Identify which cell holds the provided text, then report its (X, Y) central coordinate. 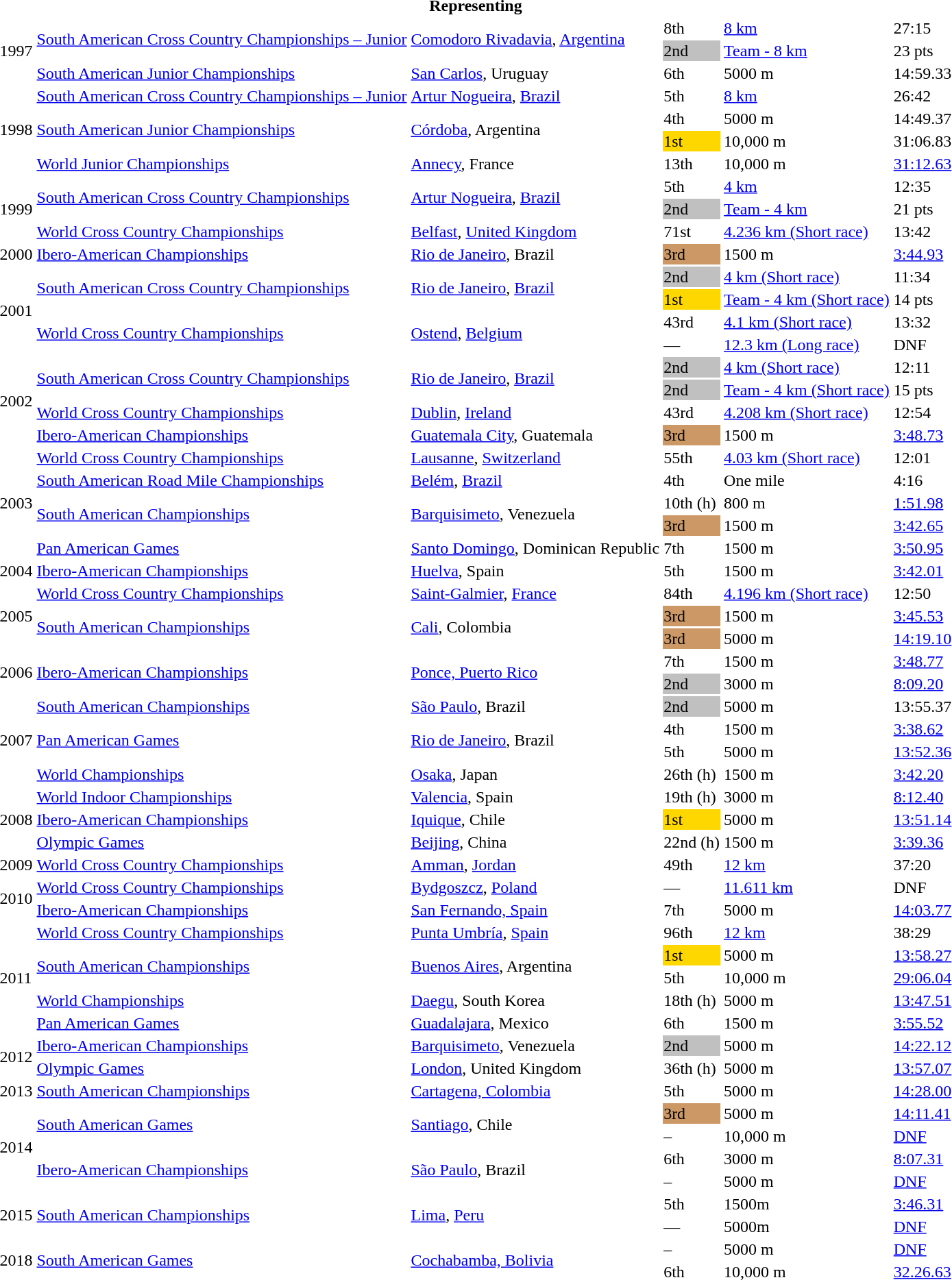
Comodoro Rivadavia, Argentina (535, 40)
1500m (807, 1204)
South American Games (222, 1125)
Huelva, Spain (535, 571)
Santiago, Chile (535, 1125)
Ponce, Puerto Rico (535, 673)
11.611 km (807, 887)
4 km (807, 186)
San Fernando, Spain (535, 910)
22nd (h) (692, 842)
800 m (807, 503)
4.03 km (Short race) (807, 458)
One mile (807, 480)
World Junior Championships (222, 164)
Guadalajara, Mexico (535, 1023)
12.3 km (Long race) (807, 345)
London, United Kingdom (535, 1068)
Iquique, Chile (535, 820)
Team - 8 km (807, 51)
Team - 4 km (807, 209)
19th (h) (692, 797)
Lima, Peru (535, 1216)
26th (h) (692, 774)
Amman, Jordan (535, 865)
10th (h) (692, 503)
4.208 km (Short race) (807, 413)
World Indoor Championships (222, 797)
San Carlos, Uruguay (535, 73)
Cali, Colombia (535, 628)
Beijing, China (535, 842)
Belfast, United Kingdom (535, 232)
71st (692, 232)
18th (h) (692, 1000)
Buenos Aires, Argentina (535, 966)
Annecy, France (535, 164)
8th (692, 28)
84th (692, 593)
4.1 km (Short race) (807, 322)
4.236 km (Short race) (807, 232)
Córdoba, Argentina (535, 130)
Saint-Galmier, France (535, 593)
Osaka, Japan (535, 774)
Dublin, Ireland (535, 413)
Daegu, South Korea (535, 1000)
96th (692, 933)
Ostend, Belgium (535, 333)
Guatemala City, Guatemala (535, 435)
Bydgoszcz, Poland (535, 887)
Cartagena, Colombia (535, 1091)
Santo Domingo, Dominican Republic (535, 548)
4.196 km (Short race) (807, 593)
Lausanne, Switzerland (535, 458)
36th (h) (692, 1068)
5000m (807, 1227)
55th (692, 458)
49th (692, 865)
13th (692, 164)
Punta Umbría, Spain (535, 933)
South American Road Mile Championships (222, 480)
Valencia, Spain (535, 797)
Belém, Brazil (535, 480)
